Return the [X, Y] coordinate for the center point of the cell that contains the specified text.  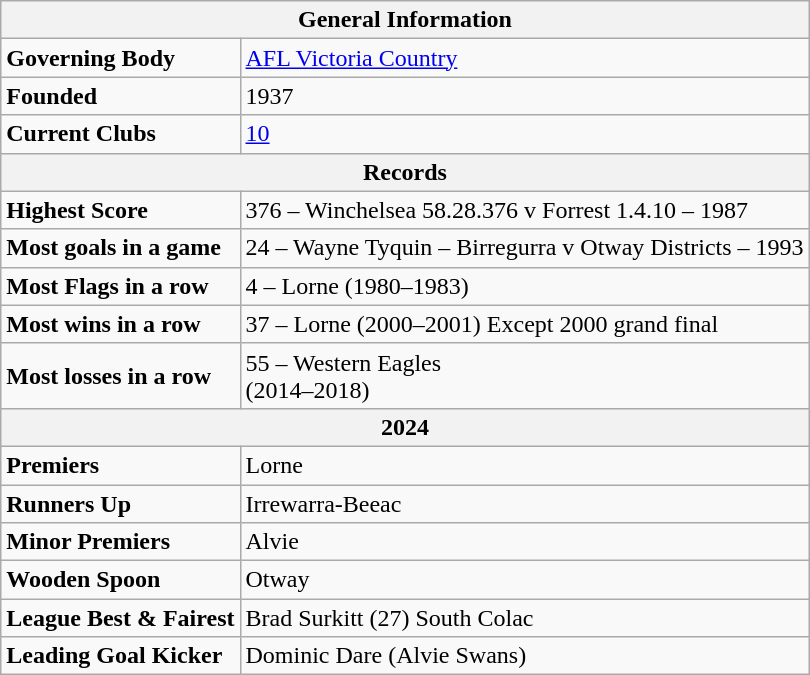
Brad Surkitt (27) South Colac [524, 618]
Irrewarra-Beeac [524, 503]
Minor Premiers [120, 542]
Highest Score [120, 210]
Lorne [524, 465]
2024 [405, 427]
376 – Winchelsea 58.28.376 v Forrest 1.4.10 – 1987 [524, 210]
Otway [524, 580]
Alvie [524, 542]
League Best & Fairest [120, 618]
Most goals in a game [120, 248]
Wooden Spoon [120, 580]
Premiers [120, 465]
10 [524, 134]
37 – Lorne (2000–2001) Except 2000 grand final [524, 324]
55 – Western Eagles (2014–2018) [524, 376]
Runners Up [120, 503]
Most losses in a row [120, 376]
1937 [524, 96]
Leading Goal Kicker [120, 656]
Current Clubs [120, 134]
Records [405, 172]
General Information [405, 20]
Most wins in a row [120, 324]
Dominic Dare (Alvie Swans) [524, 656]
Governing Body [120, 58]
Founded [120, 96]
4 – Lorne (1980–1983) [524, 286]
24 – Wayne Tyquin – Birregurra v Otway Districts – 1993 [524, 248]
Most Flags in a row [120, 286]
AFL Victoria Country [524, 58]
